Output the (x, y) coordinate of the center of the cell containing the given text.  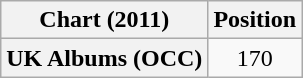
Chart (2011) (104, 20)
Position (255, 20)
UK Albums (OCC) (104, 58)
170 (255, 58)
